From the cell containing the given text, extract its center point as [x, y] coordinate. 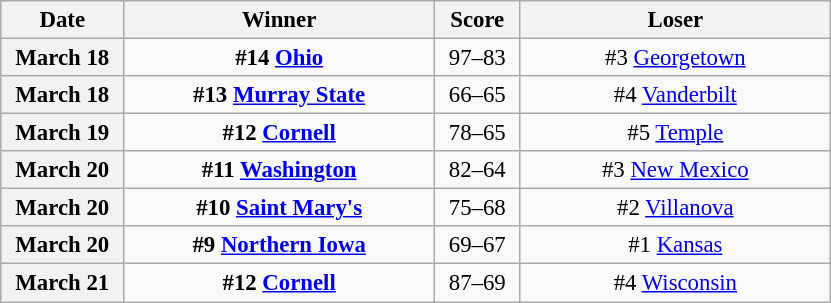
66–65 [477, 95]
#2 Villanova [676, 208]
#3 Georgetown [676, 58]
82–64 [477, 170]
69–67 [477, 245]
Winner [280, 20]
97–83 [477, 58]
#14 Ohio [280, 58]
Date [62, 20]
Loser [676, 20]
March 19 [62, 133]
March 21 [62, 283]
87–69 [477, 283]
78–65 [477, 133]
#4 Wisconsin [676, 283]
75–68 [477, 208]
#11 Washington [280, 170]
#5 Temple [676, 133]
#3 New Mexico [676, 170]
#4 Vanderbilt [676, 95]
#13 Murray State [280, 95]
#1 Kansas [676, 245]
#10 Saint Mary's [280, 208]
Score [477, 20]
#9 Northern Iowa [280, 245]
